Output the [X, Y] coordinate of the center of the cell containing the given text.  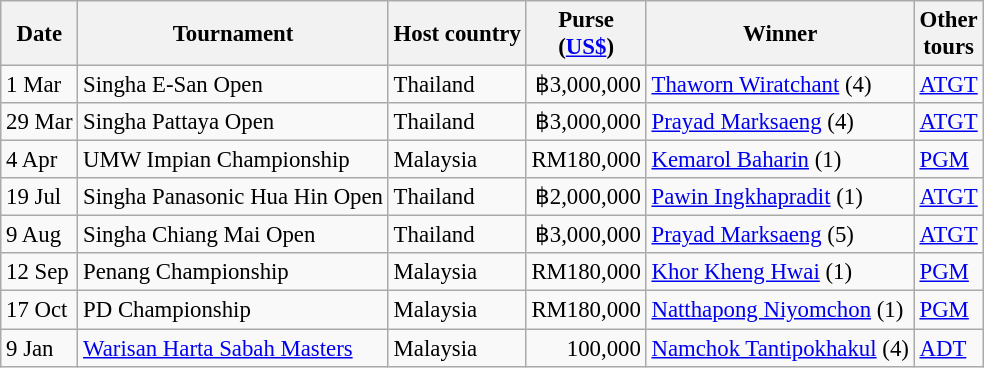
Pawin Ingkhapradit (1) [780, 197]
Warisan Harta Sabah Masters [233, 348]
Prayad Marksaeng (5) [780, 235]
100,000 [586, 348]
Tournament [233, 34]
1 Mar [40, 85]
Thaworn Wiratchant (4) [780, 85]
Prayad Marksaeng (4) [780, 122]
Purse(US$) [586, 34]
Singha Panasonic Hua Hin Open [233, 197]
Date [40, 34]
Winner [780, 34]
Natthapong Niyomchon (1) [780, 310]
Khor Kheng Hwai (1) [780, 273]
19 Jul [40, 197]
Othertours [948, 34]
9 Aug [40, 235]
Kemarol Baharin (1) [780, 160]
PD Championship [233, 310]
ADT [948, 348]
฿2,000,000 [586, 197]
17 Oct [40, 310]
12 Sep [40, 273]
Namchok Tantipokhakul (4) [780, 348]
Singha E-San Open [233, 85]
29 Mar [40, 122]
UMW Impian Championship [233, 160]
Singha Chiang Mai Open [233, 235]
Singha Pattaya Open [233, 122]
4 Apr [40, 160]
Host country [457, 34]
9 Jan [40, 348]
Penang Championship [233, 273]
